Identify which cell holds the provided text, then report its [X, Y] central coordinate. 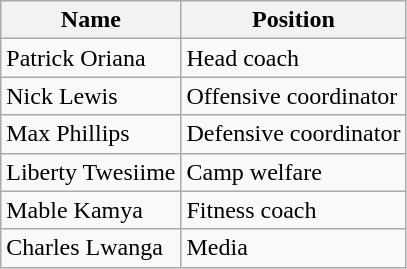
Charles Lwanga [91, 248]
Name [91, 20]
Camp welfare [294, 172]
Defensive coordinator [294, 134]
Fitness coach [294, 210]
Max Phillips [91, 134]
Nick Lewis [91, 96]
Offensive coordinator [294, 96]
Liberty Twesiime [91, 172]
Patrick Oriana [91, 58]
Mable Kamya [91, 210]
Position [294, 20]
Media [294, 248]
Head coach [294, 58]
